From the cell containing the given text, extract its center point as (X, Y) coordinate. 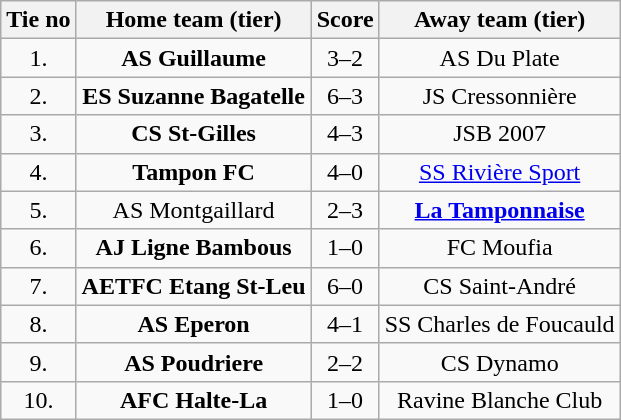
6. (38, 248)
CS Dynamo (500, 362)
CS St-Gilles (194, 134)
AJ Ligne Bambous (194, 248)
5. (38, 210)
Tie no (38, 20)
SS Charles de Foucauld (500, 324)
SS Rivière Sport (500, 172)
JSB 2007 (500, 134)
AS Guillaume (194, 58)
CS Saint-André (500, 286)
4–0 (345, 172)
Away team (tier) (500, 20)
AETFC Etang St-Leu (194, 286)
ES Suzanne Bagatelle (194, 96)
AFC Halte-La (194, 400)
JS Cressonnière (500, 96)
La Tamponnaise (500, 210)
9. (38, 362)
2–2 (345, 362)
AS Eperon (194, 324)
AS Montgaillard (194, 210)
1. (38, 58)
6–0 (345, 286)
AS Poudriere (194, 362)
Score (345, 20)
10. (38, 400)
2. (38, 96)
7. (38, 286)
3–2 (345, 58)
6–3 (345, 96)
8. (38, 324)
FC Moufia (500, 248)
3. (38, 134)
Tampon FC (194, 172)
AS Du Plate (500, 58)
2–3 (345, 210)
4–3 (345, 134)
4. (38, 172)
Ravine Blanche Club (500, 400)
4–1 (345, 324)
Home team (tier) (194, 20)
